Find where the given text appears and provide that cell's center as [X, Y] coordinate. 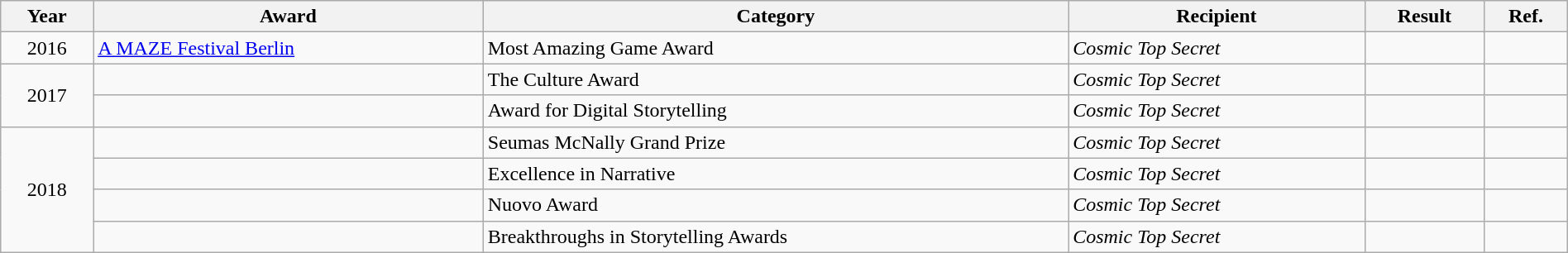
Seumas McNally Grand Prize [776, 142]
Ref. [1527, 17]
Year [47, 17]
Nuovo Award [776, 205]
Result [1424, 17]
Most Amazing Game Award [776, 48]
Excellence in Narrative [776, 174]
A MAZE Festival Berlin [289, 48]
2016 [47, 48]
2017 [47, 95]
Award for Digital Storytelling [776, 111]
Breakthroughs in Storytelling Awards [776, 236]
Category [776, 17]
Recipient [1217, 17]
Award [289, 17]
2018 [47, 189]
The Culture Award [776, 79]
